Return (X, Y) of the center of cell containing provided text 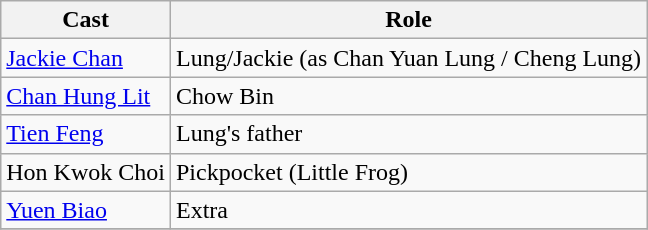
Hon Kwok Choi (86, 172)
Role (408, 20)
Extra (408, 210)
Cast (86, 20)
Lung/Jackie (as Chan Yuan Lung / Cheng Lung) (408, 58)
Chow Bin (408, 96)
Pickpocket (Little Frog) (408, 172)
Yuen Biao (86, 210)
Chan Hung Lit (86, 96)
Tien Feng (86, 134)
Jackie Chan (86, 58)
Lung's father (408, 134)
